Output the [X, Y] coordinate of the center of the cell containing the given text.  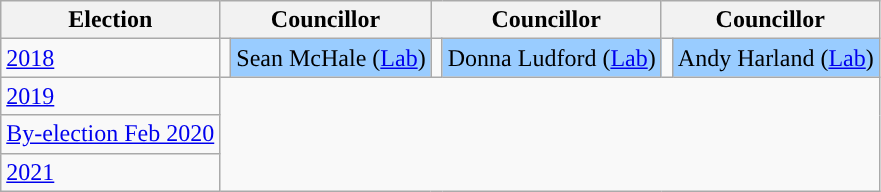
2019 [110, 96]
Andy Harland (Lab) [776, 58]
2018 [110, 58]
2021 [110, 172]
By-election Feb 2020 [110, 134]
Donna Ludford (Lab) [552, 58]
Sean McHale (Lab) [331, 58]
Election [110, 20]
